Output the (X, Y) coordinate of the center of the cell containing the given text.  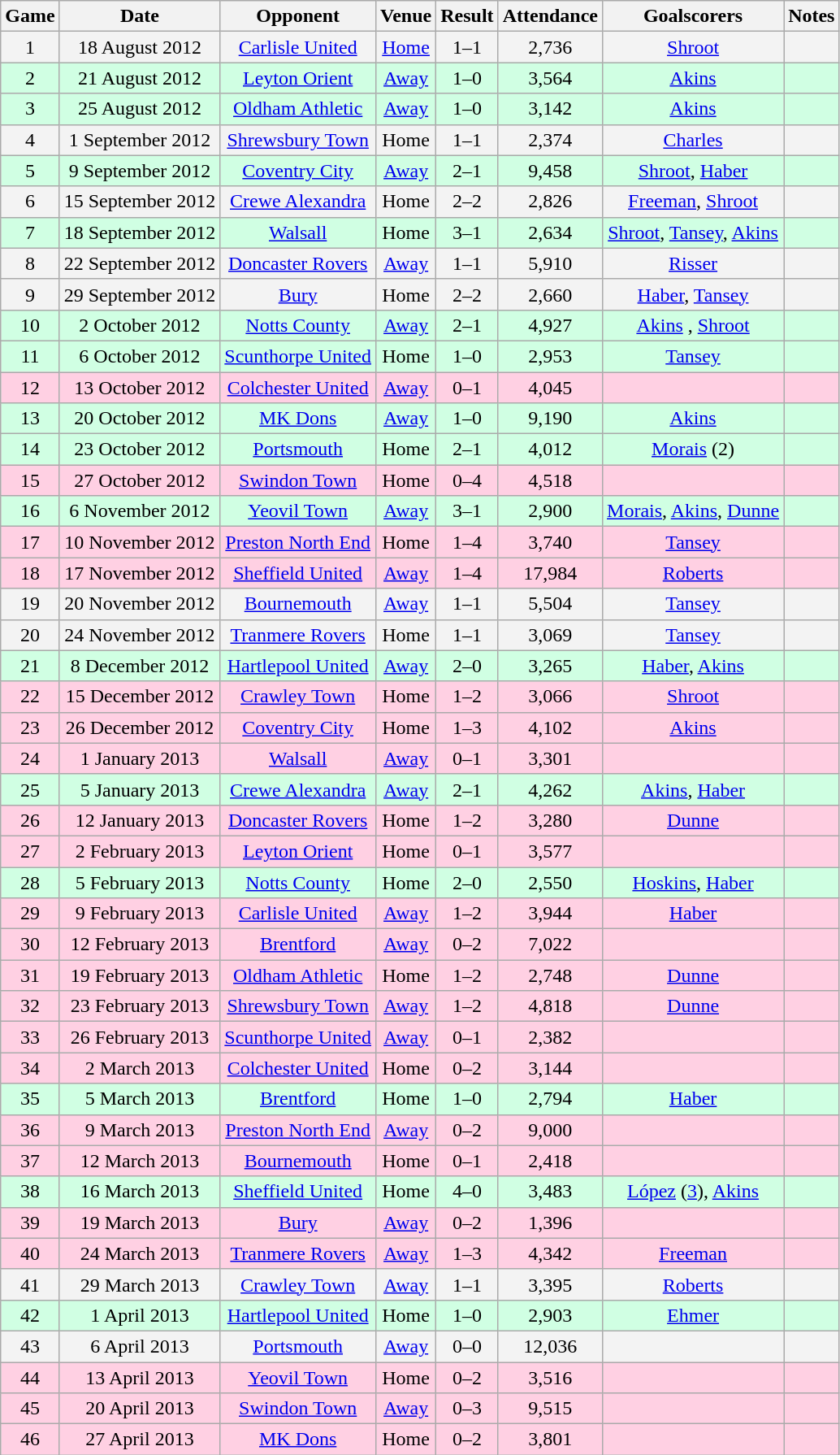
29 September 2012 (140, 294)
Game (30, 16)
22 September 2012 (140, 263)
6 (30, 202)
29 March 2013 (140, 1284)
López (3), Akins (694, 1192)
13 April 2013 (140, 1378)
11 (30, 356)
Morais, Akins, Dunne (694, 511)
3,483 (550, 1192)
24 March 2013 (140, 1253)
Opponent (298, 16)
Result (467, 16)
34 (30, 1068)
16 (30, 511)
2,550 (550, 882)
3,069 (550, 635)
40 (30, 1253)
25 (30, 789)
Akins , Shroot (694, 325)
Ehmer (694, 1315)
38 (30, 1192)
Freeman, Shroot (694, 202)
4 (30, 140)
8 (30, 263)
12 (30, 388)
3 (30, 109)
1 January 2013 (140, 758)
Notes (812, 16)
28 (30, 882)
23 (30, 727)
1 April 2013 (140, 1315)
5 March 2013 (140, 1099)
13 October 2012 (140, 388)
Attendance (550, 16)
3,395 (550, 1284)
Morais (2) (694, 450)
6 April 2013 (140, 1346)
2,374 (550, 140)
0–3 (467, 1409)
4,342 (550, 1253)
Haber, Tansey (694, 294)
7,022 (550, 945)
42 (30, 1315)
Charles (694, 140)
2,736 (550, 47)
1 (30, 47)
Haber, Akins (694, 666)
2,794 (550, 1099)
9,458 (550, 171)
5 February 2013 (140, 882)
8 December 2012 (140, 666)
1 September 2012 (140, 140)
5 January 2013 (140, 789)
20 November 2012 (140, 604)
2,748 (550, 975)
21 (30, 666)
2,900 (550, 511)
2 February 2013 (140, 851)
32 (30, 1006)
44 (30, 1378)
9 March 2013 (140, 1130)
4,045 (550, 388)
2,826 (550, 202)
Hoskins, Haber (694, 882)
24 (30, 758)
5,910 (550, 263)
12 February 2013 (140, 945)
30 (30, 945)
26 December 2012 (140, 727)
13 (30, 419)
26 (30, 820)
15 September 2012 (140, 202)
39 (30, 1223)
Akins, Haber (694, 789)
20 October 2012 (140, 419)
6 November 2012 (140, 511)
4,927 (550, 325)
3,142 (550, 109)
5 (30, 171)
2,903 (550, 1315)
9 September 2012 (140, 171)
3,066 (550, 697)
4,518 (550, 480)
10 November 2012 (140, 542)
19 February 2013 (140, 975)
3,265 (550, 666)
3,280 (550, 820)
4,818 (550, 1006)
2,953 (550, 356)
22 (30, 697)
9 (30, 294)
Goalscorers (694, 16)
12 March 2013 (140, 1161)
14 (30, 450)
19 (30, 604)
9,000 (550, 1130)
2,634 (550, 232)
3,801 (550, 1440)
16 March 2013 (140, 1192)
27 October 2012 (140, 480)
35 (30, 1099)
Date (140, 16)
29 (30, 914)
5,504 (550, 604)
4–0 (467, 1192)
17 (30, 542)
33 (30, 1037)
25 August 2012 (140, 109)
41 (30, 1284)
3,144 (550, 1068)
2 October 2012 (140, 325)
45 (30, 1409)
Risser (694, 263)
0–0 (467, 1346)
0–4 (467, 480)
17,984 (550, 573)
3,740 (550, 542)
37 (30, 1161)
9,515 (550, 1409)
1,396 (550, 1223)
9,190 (550, 419)
Shroot, Tansey, Akins (694, 232)
2,418 (550, 1161)
15 (30, 480)
2,660 (550, 294)
24 November 2012 (140, 635)
31 (30, 975)
3,944 (550, 914)
2 March 2013 (140, 1068)
20 (30, 635)
18 (30, 573)
23 October 2012 (140, 450)
21 August 2012 (140, 78)
26 February 2013 (140, 1037)
4,012 (550, 450)
7 (30, 232)
3,577 (550, 851)
18 August 2012 (140, 47)
4,102 (550, 727)
2 (30, 78)
3,564 (550, 78)
Freeman (694, 1253)
6 October 2012 (140, 356)
Venue (406, 16)
15 December 2012 (140, 697)
Shroot, Haber (694, 171)
36 (30, 1130)
27 (30, 851)
12,036 (550, 1346)
20 April 2013 (140, 1409)
2,382 (550, 1037)
17 November 2012 (140, 573)
4,262 (550, 789)
46 (30, 1440)
19 March 2013 (140, 1223)
27 April 2013 (140, 1440)
12 January 2013 (140, 820)
9 February 2013 (140, 914)
10 (30, 325)
18 September 2012 (140, 232)
23 February 2013 (140, 1006)
3,516 (550, 1378)
43 (30, 1346)
3,301 (550, 758)
